Extract the [X, Y] coordinate from the center of the cell holding the provided text.  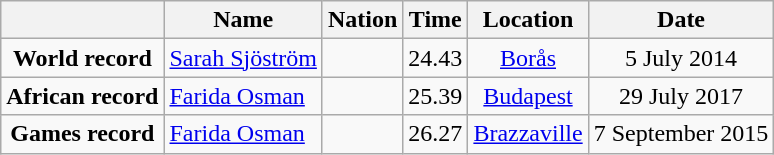
Sarah Sjöström [243, 58]
Brazzaville [528, 134]
26.27 [436, 134]
African record [82, 96]
24.43 [436, 58]
Location [528, 20]
7 September 2015 [681, 134]
Date [681, 20]
Time [436, 20]
Nation [362, 20]
Name [243, 20]
Games record [82, 134]
World record [82, 58]
Budapest [528, 96]
5 July 2014 [681, 58]
29 July 2017 [681, 96]
Borås [528, 58]
25.39 [436, 96]
